Find where the given text appears and provide that cell's center as [x, y] coordinate. 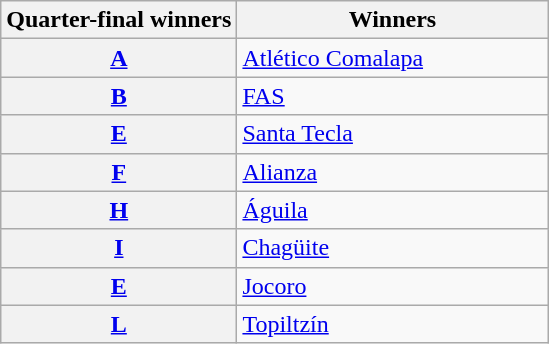
L [119, 324]
Quarter-final winners [119, 20]
Winners [392, 20]
FAS [392, 96]
Águila [392, 210]
Chagüite [392, 248]
H [119, 210]
F [119, 172]
B [119, 96]
Jocoro [392, 286]
Topiltzín [392, 324]
I [119, 248]
Atlético Comalapa [392, 58]
Alianza [392, 172]
Santa Tecla [392, 134]
A [119, 58]
